Pinpoint the cell where the given text exists, returning its (x, y) midpoint coordinate. 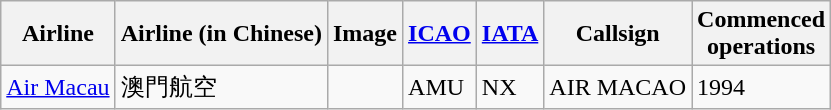
Airline (in Chinese) (221, 34)
1994 (762, 88)
NX (510, 88)
澳門航空 (221, 88)
Commencedoperations (762, 34)
ICAO (440, 34)
Airline (58, 34)
Callsign (618, 34)
IATA (510, 34)
Image (364, 34)
AIR MACAO (618, 88)
Air Macau (58, 88)
AMU (440, 88)
